Identify which cell holds the provided text, then report its [X, Y] central coordinate. 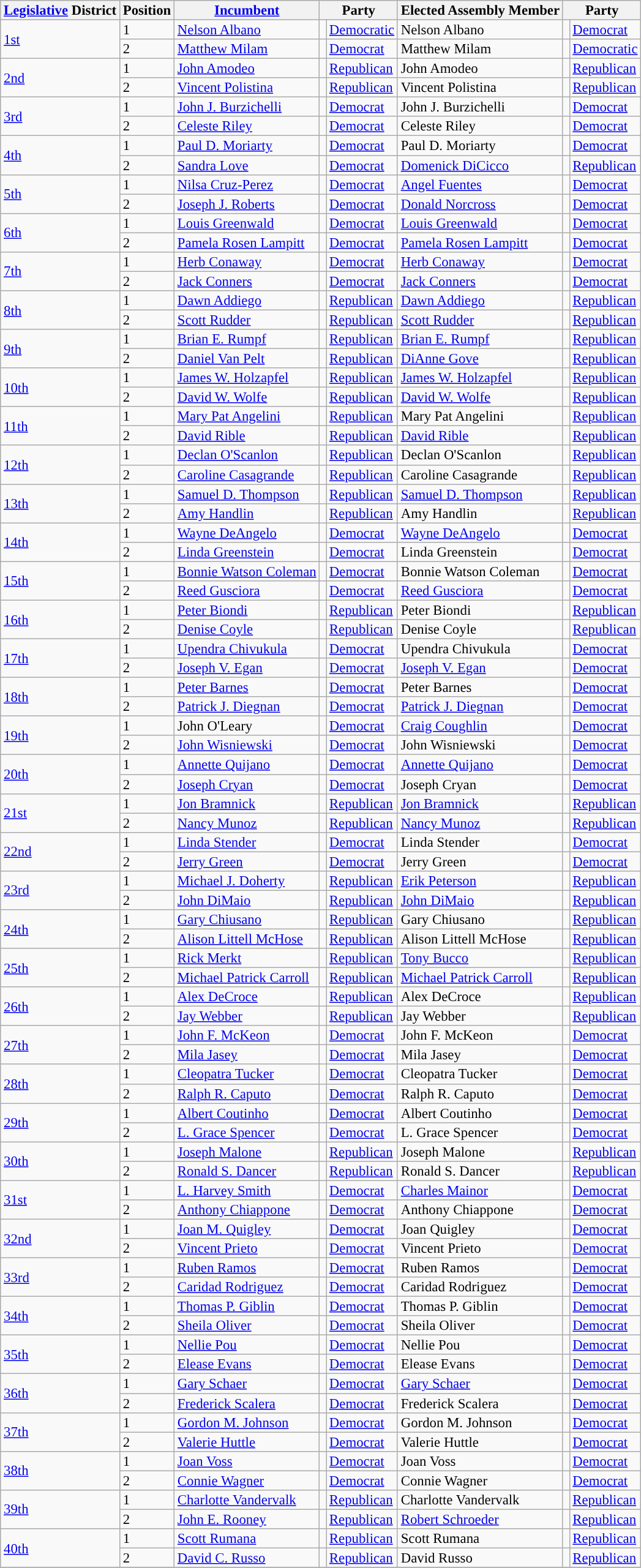
Angel Fuentes [480, 184]
3rd [60, 116]
8th [60, 310]
Position [147, 10]
23rd [60, 890]
19th [60, 736]
DiAnne Gove [480, 359]
Joan Quigley [480, 1229]
Craig Coughlin [480, 726]
Joan M. Quigley [247, 1229]
37th [60, 1431]
Elected Assembly Member [480, 10]
39th [60, 1510]
Daniel Van Pelt [247, 359]
7th [60, 272]
1st [60, 39]
38th [60, 1471]
Nilsa Cruz-Perez [247, 184]
David Russo [480, 1558]
17th [60, 659]
28th [60, 1084]
Incumbent [247, 10]
22nd [60, 851]
21st [60, 813]
29th [60, 1123]
Erik Peterson [480, 881]
34th [60, 1316]
David C. Russo [247, 1558]
14th [60, 542]
Domenick DiCicco [480, 165]
Charles Mainor [480, 1190]
27th [60, 1045]
20th [60, 774]
12th [60, 465]
40th [60, 1548]
Tony Bucco [480, 958]
John O'Leary [247, 726]
16th [60, 620]
24th [60, 929]
Sandra Love [247, 165]
Donald Norcross [480, 204]
31st [60, 1200]
Michael J. Doherty [247, 881]
6th [60, 233]
John E. Rooney [247, 1519]
Legislative District [60, 10]
L. Harvey Smith [247, 1190]
Joseph J. Roberts [247, 204]
2nd [60, 78]
11th [60, 426]
10th [60, 387]
Robert Schroeder [480, 1519]
13th [60, 503]
4th [60, 156]
36th [60, 1394]
26th [60, 1007]
18th [60, 697]
Rick Merkt [247, 958]
5th [60, 193]
33rd [60, 1277]
15th [60, 580]
25th [60, 967]
30th [60, 1161]
9th [60, 349]
35th [60, 1354]
32nd [60, 1238]
